Extract the (x, y) coordinate from the center of the cell holding the provided text.  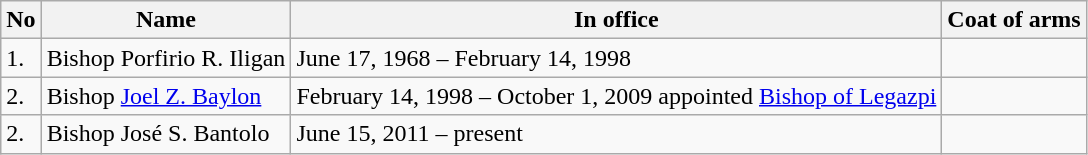
June 15, 2011 – present (616, 134)
Bishop José S. Bantolo (166, 134)
Coat of arms (1014, 20)
No (21, 20)
June 17, 1968 – February 14, 1998 (616, 58)
Bishop Joel Z. Baylon (166, 96)
Bishop Porfirio R. Iligan (166, 58)
In office (616, 20)
1. (21, 58)
Name (166, 20)
February 14, 1998 – October 1, 2009 appointed Bishop of Legazpi (616, 96)
